Return the (x, y) coordinate for the center point of the cell that contains the specified text.  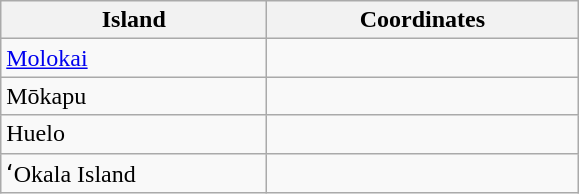
Island (134, 20)
Mōkapu (134, 96)
ʻOkala Island (134, 173)
Coordinates (422, 20)
Huelo (134, 134)
Molokai (134, 58)
